Identify which cell holds the provided text, then report its [x, y] central coordinate. 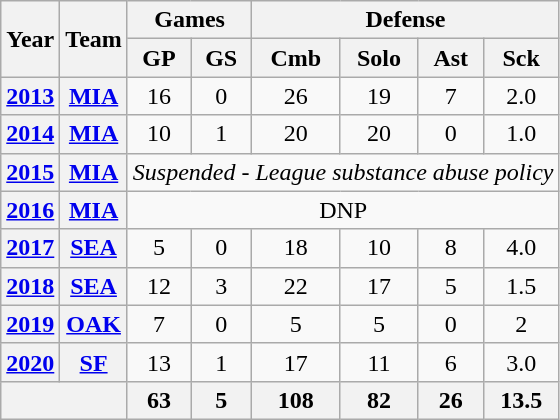
GP [158, 58]
108 [296, 400]
16 [158, 96]
Cmb [296, 58]
2016 [30, 210]
6 [450, 362]
Team [94, 39]
3.0 [521, 362]
2020 [30, 362]
63 [158, 400]
2017 [30, 248]
1.0 [521, 134]
8 [450, 248]
2014 [30, 134]
12 [158, 286]
2018 [30, 286]
Games [190, 20]
1.5 [521, 286]
2015 [30, 172]
82 [379, 400]
13.5 [521, 400]
2.0 [521, 96]
2019 [30, 324]
13 [158, 362]
2013 [30, 96]
4.0 [521, 248]
DNP [343, 210]
3 [222, 286]
SF [94, 362]
Suspended - League substance abuse policy [343, 172]
2 [521, 324]
22 [296, 286]
Solo [379, 58]
Year [30, 39]
Ast [450, 58]
OAK [94, 324]
Sck [521, 58]
GS [222, 58]
Defense [406, 20]
18 [296, 248]
19 [379, 96]
11 [379, 362]
